Detect which cell encompasses the target text, then output its [X, Y] center coordinate. 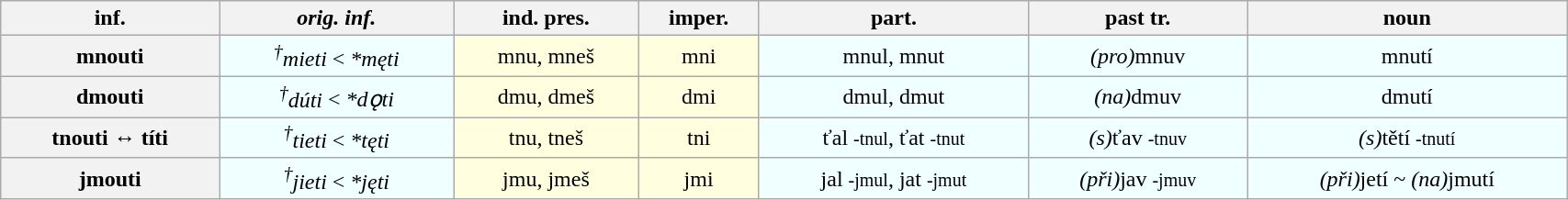
ind. pres. [546, 18]
(při)jetí ~ (na)jmutí [1407, 178]
inf. [110, 18]
(při)jav -jmuv [1137, 178]
dmouti [110, 97]
orig. inf. [336, 18]
†jieti < *jęti [336, 178]
part. [893, 18]
jal -jmul, jat -jmut [893, 178]
tnu, tneš [546, 138]
tnouti ↔ títi [110, 138]
dmi [699, 97]
dmul, dmut [893, 97]
jmu, jmeš [546, 178]
mnu, mneš [546, 57]
past tr. [1137, 18]
dmutí [1407, 97]
mnul, mnut [893, 57]
(na)dmuv [1137, 97]
mni [699, 57]
jmouti [110, 178]
†tieti < *tęti [336, 138]
†dúti < *dǫti [336, 97]
noun [1407, 18]
†mieti < *męti [336, 57]
jmi [699, 178]
mnutí [1407, 57]
(s)tětí -tnutí [1407, 138]
dmu, dmeš [546, 97]
imper. [699, 18]
ťal -tnul, ťat -tnut [893, 138]
mnouti [110, 57]
(pro)mnuv [1137, 57]
(s)ťav -tnuv [1137, 138]
tni [699, 138]
